Extract the (X, Y) coordinate from the center of the cell holding the provided text.  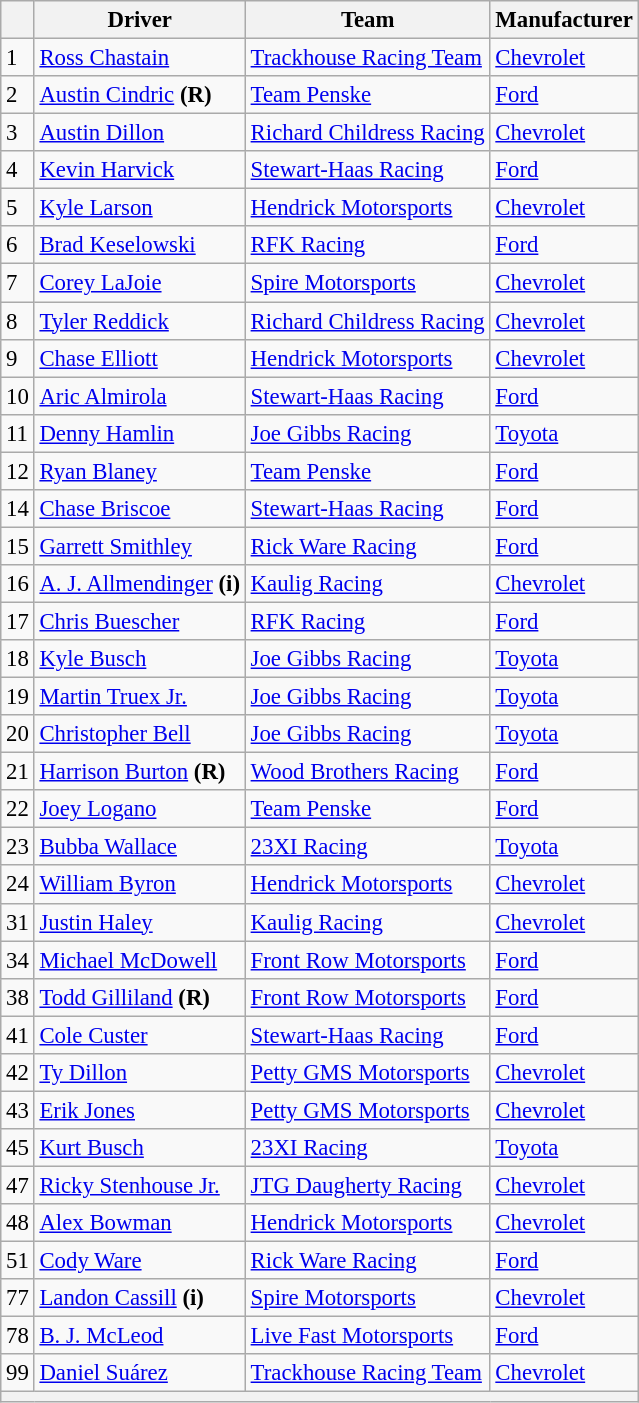
Driver (140, 20)
6 (18, 245)
51 (18, 1261)
42 (18, 1073)
Manufacturer (564, 20)
Martin Truex Jr. (140, 697)
Harrison Burton (R) (140, 772)
7 (18, 283)
Chase Briscoe (140, 509)
14 (18, 509)
Tyler Reddick (140, 321)
43 (18, 1110)
Christopher Bell (140, 734)
15 (18, 546)
Kurt Busch (140, 1148)
19 (18, 697)
24 (18, 885)
Kyle Busch (140, 659)
45 (18, 1148)
9 (18, 358)
Cody Ware (140, 1261)
Chris Buescher (140, 621)
B. J. McLeod (140, 1336)
Aric Almirola (140, 396)
Landon Cassill (i) (140, 1298)
Justin Haley (140, 922)
41 (18, 1035)
Team (368, 20)
JTG Daugherty Racing (368, 1185)
47 (18, 1185)
12 (18, 471)
Garrett Smithley (140, 546)
31 (18, 922)
11 (18, 433)
48 (18, 1223)
38 (18, 997)
4 (18, 170)
16 (18, 584)
Denny Hamlin (140, 433)
2 (18, 95)
A. J. Allmendinger (i) (140, 584)
10 (18, 396)
Ty Dillon (140, 1073)
99 (18, 1373)
18 (18, 659)
Kevin Harvick (140, 170)
22 (18, 809)
Cole Custer (140, 1035)
21 (18, 772)
23 (18, 847)
Ryan Blaney (140, 471)
Chase Elliott (140, 358)
Michael McDowell (140, 960)
Brad Keselowski (140, 245)
William Byron (140, 885)
78 (18, 1336)
Daniel Suárez (140, 1373)
3 (18, 133)
Ross Chastain (140, 58)
1 (18, 58)
17 (18, 621)
Live Fast Motorsports (368, 1336)
8 (18, 321)
Austin Dillon (140, 133)
Austin Cindric (R) (140, 95)
20 (18, 734)
5 (18, 208)
77 (18, 1298)
Corey LaJoie (140, 283)
Kyle Larson (140, 208)
Erik Jones (140, 1110)
Joey Logano (140, 809)
Alex Bowman (140, 1223)
Bubba Wallace (140, 847)
Todd Gilliland (R) (140, 997)
Ricky Stenhouse Jr. (140, 1185)
Wood Brothers Racing (368, 772)
34 (18, 960)
